Extract the [x, y] coordinate from the center of the cell holding the provided text.  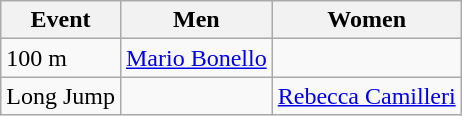
Men [196, 20]
Long Jump [61, 96]
Event [61, 20]
100 m [61, 58]
Mario Bonello [196, 58]
Rebecca Camilleri [366, 96]
Women [366, 20]
